Output the (x, y) coordinate of the center of the cell containing the given text.  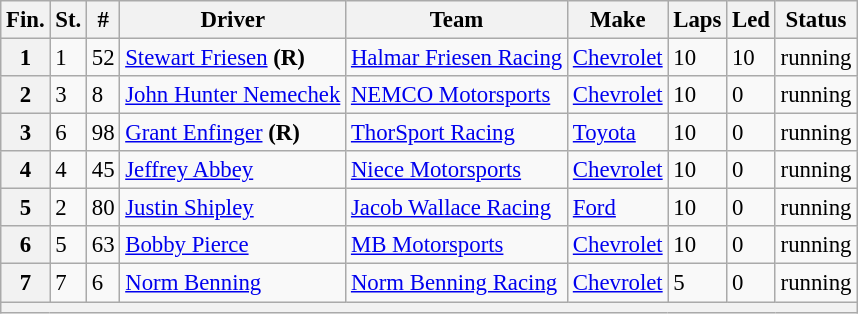
8 (104, 95)
John Hunter Nemechek (233, 95)
Fin. (26, 20)
63 (104, 245)
Bobby Pierce (233, 245)
Halmar Friesen Racing (457, 58)
Led (752, 20)
98 (104, 133)
ThorSport Racing (457, 133)
Ford (618, 208)
Niece Motorsports (457, 170)
Jacob Wallace Racing (457, 208)
Driver (233, 20)
Toyota (618, 133)
Grant Enfinger (R) (233, 133)
Norm Benning Racing (457, 283)
Laps (698, 20)
Make (618, 20)
NEMCO Motorsports (457, 95)
80 (104, 208)
Stewart Friesen (R) (233, 58)
# (104, 20)
45 (104, 170)
Justin Shipley (233, 208)
Jeffrey Abbey (233, 170)
MB Motorsports (457, 245)
St. (68, 20)
Norm Benning (233, 283)
Team (457, 20)
52 (104, 58)
Status (816, 20)
